Pinpoint the cell where the given text exists, returning its [x, y] midpoint coordinate. 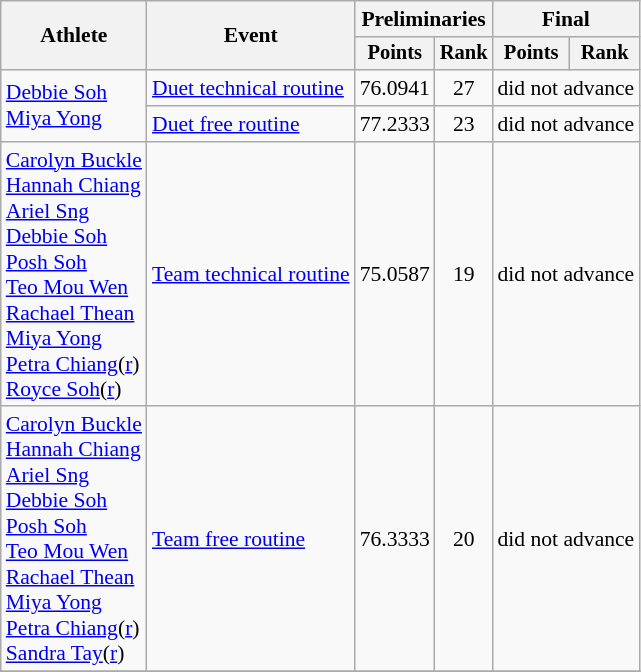
Athlete [74, 36]
Duet free routine [251, 124]
77.2333 [395, 124]
Debbie SohMiya Yong [74, 106]
19 [464, 274]
76.0941 [395, 88]
Final [566, 19]
Preliminaries [424, 19]
76.3333 [395, 540]
75.0587 [395, 274]
23 [464, 124]
Event [251, 36]
27 [464, 88]
20 [464, 540]
Team technical routine [251, 274]
Carolyn BuckleHannah ChiangAriel SngDebbie SohPosh SohTeo Mou WenRachael TheanMiya YongPetra Chiang(r)Sandra Tay(r) [74, 540]
Team free routine [251, 540]
Duet technical routine [251, 88]
Carolyn BuckleHannah ChiangAriel SngDebbie SohPosh SohTeo Mou WenRachael TheanMiya YongPetra Chiang(r)Royce Soh(r) [74, 274]
